Pinpoint the cell where the given text exists, returning its [x, y] midpoint coordinate. 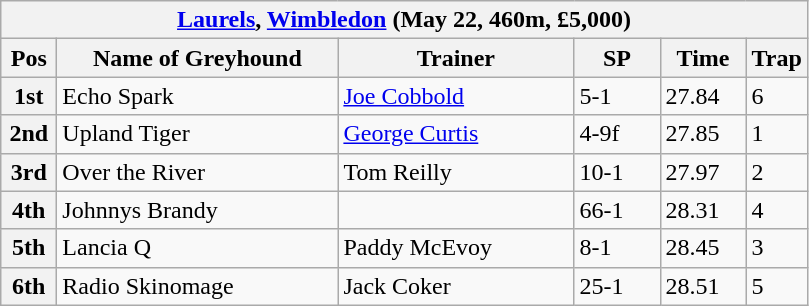
Trainer [456, 58]
27.97 [703, 172]
5 [776, 286]
Time [703, 58]
Laurels, Wimbledon (May 22, 460m, £5,000) [404, 20]
1 [776, 134]
27.84 [703, 96]
6 [776, 96]
Radio Skinomage [198, 286]
Lancia Q [198, 248]
SP [617, 58]
28.51 [703, 286]
George Curtis [456, 134]
Johnnys Brandy [198, 210]
Trap [776, 58]
4th [29, 210]
28.31 [703, 210]
Name of Greyhound [198, 58]
Pos [29, 58]
Joe Cobbold [456, 96]
Echo Spark [198, 96]
Jack Coker [456, 286]
1st [29, 96]
4 [776, 210]
Tom Reilly [456, 172]
8-1 [617, 248]
Over the River [198, 172]
3rd [29, 172]
6th [29, 286]
5th [29, 248]
5-1 [617, 96]
2nd [29, 134]
66-1 [617, 210]
28.45 [703, 248]
2 [776, 172]
25-1 [617, 286]
Upland Tiger [198, 134]
27.85 [703, 134]
4-9f [617, 134]
3 [776, 248]
10-1 [617, 172]
Paddy McEvoy [456, 248]
